Capture the cell that displays the provided text and extract its [X, Y] central coordinate. 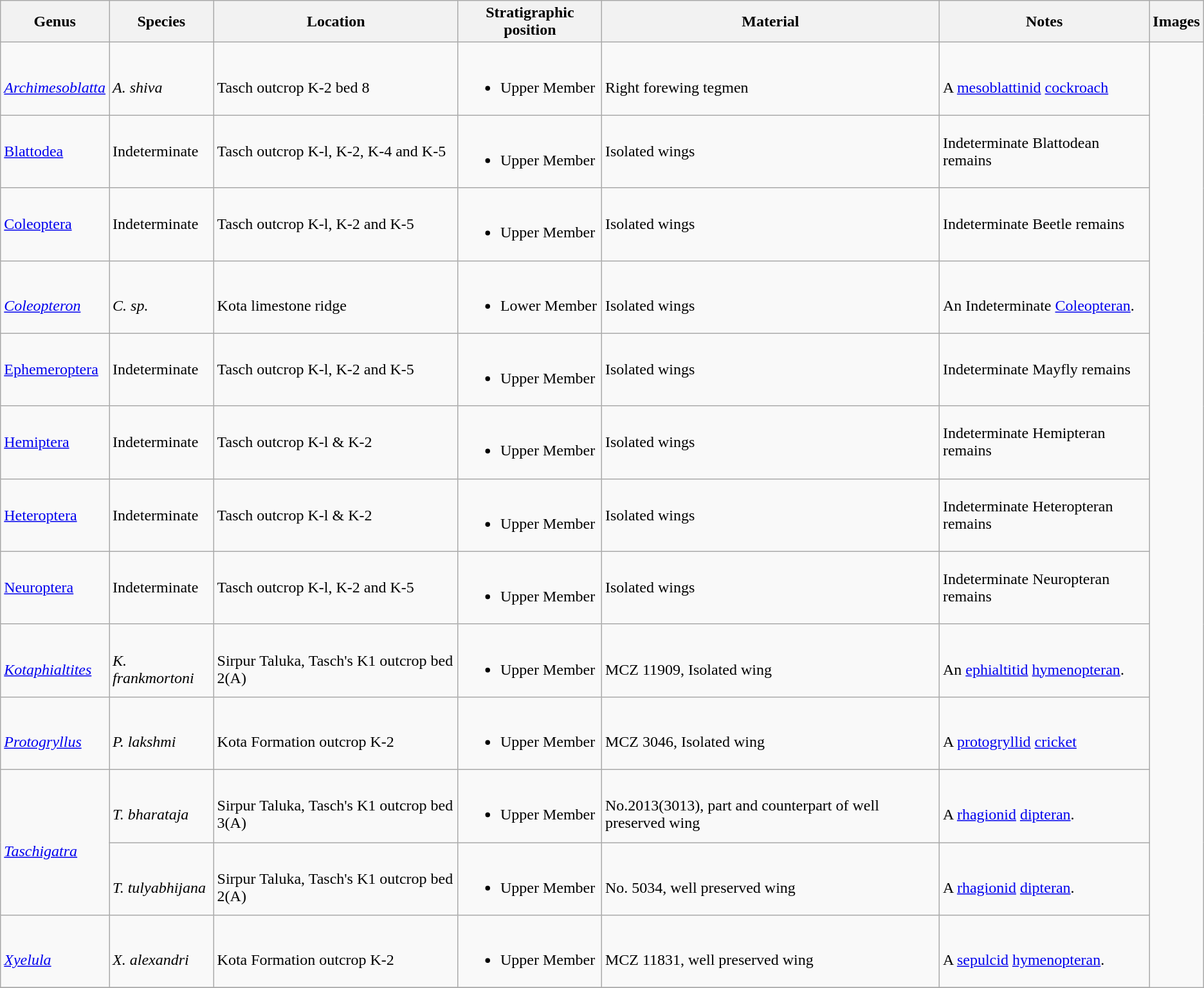
A mesoblattinid cockroach [1044, 78]
Heteroptera [55, 515]
Right forewing tegmen [771, 78]
Lower Member [530, 297]
MCZ 11909, Isolated wing [771, 660]
Coleopteron [55, 297]
Indeterminate Mayfly remains [1044, 369]
K. frankmortoni [161, 660]
Neuroptera [55, 588]
Indeterminate Blattodean remains [1044, 152]
A. shiva [161, 78]
No. 5034, well preserved wing [771, 879]
Sirpur Taluka, Tasch's K1 outcrop bed 3(A) [336, 805]
Protogryllus [55, 733]
Kotaphialtites [55, 660]
A sepulcid hymenopteran. [1044, 952]
T. bharataja [161, 805]
Archimesoblatta [55, 78]
MCZ 11831, well preserved wing [771, 952]
No.2013(3013), part and counterpart of well preserved wing [771, 805]
Tasch outcrop K-2 bed 8 [336, 78]
Indeterminate Hemipteran remains [1044, 443]
Indeterminate Neuropteran remains [1044, 588]
Kota limestone ridge [336, 297]
Notes [1044, 22]
Taschigatra [55, 842]
Species [161, 22]
Material [771, 22]
Indeterminate Heteropteran remains [1044, 515]
Ephemeroptera [55, 369]
Indeterminate Beetle remains [1044, 224]
An Indeterminate Coleopteran. [1044, 297]
P. lakshmi [161, 733]
Stratigraphic position [530, 22]
Hemiptera [55, 443]
Genus [55, 22]
Tasch outcrop K-l, K-2, K-4 and K-5 [336, 152]
Images [1176, 22]
C. sp. [161, 297]
T. tulyabhijana [161, 879]
MCZ 3046, Isolated wing [771, 733]
Blattodea [55, 152]
Location [336, 22]
An ephialtitid hymenopteran. [1044, 660]
A protogryllid cricket [1044, 733]
Coleoptera [55, 224]
Xyelula [55, 952]
X. alexandri [161, 952]
